Determine the [x, y] coordinate at the center of the cell enclosing the given text.  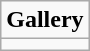
Gallery [45, 20]
